Pinpoint the cell where the given text exists, returning its [X, Y] midpoint coordinate. 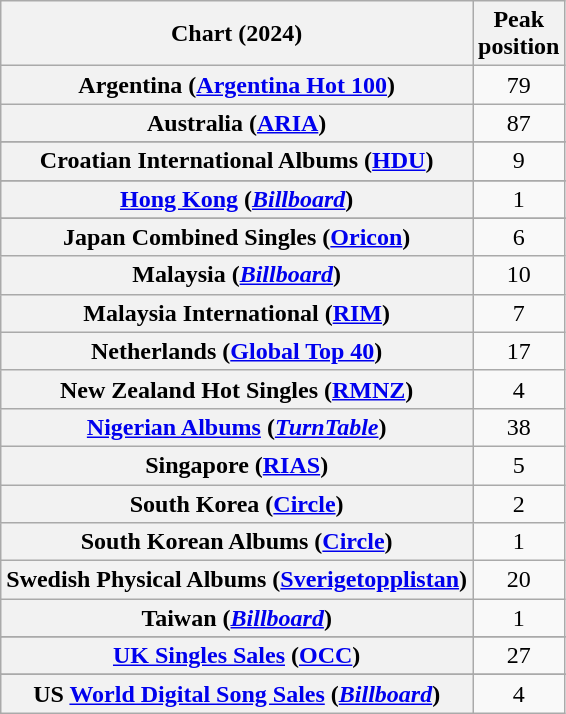
Malaysia (Billboard) [237, 275]
Taiwan (Billboard) [237, 618]
17 [519, 351]
38 [519, 427]
Netherlands (Global Top 40) [237, 351]
6 [519, 237]
UK Singles Sales (OCC) [237, 656]
South Korea (Circle) [237, 503]
Hong Kong (Billboard) [237, 199]
9 [519, 161]
2 [519, 503]
Peakposition [519, 34]
79 [519, 85]
Swedish Physical Albums (Sverigetopplistan) [237, 580]
27 [519, 656]
Nigerian Albums (TurnTable) [237, 427]
10 [519, 275]
20 [519, 580]
Croatian International Albums (HDU) [237, 161]
Malaysia International (RIM) [237, 313]
New Zealand Hot Singles (RMNZ) [237, 389]
87 [519, 123]
Japan Combined Singles (Oricon) [237, 237]
5 [519, 465]
US World Digital Song Sales (Billboard) [237, 694]
Chart (2024) [237, 34]
South Korean Albums (Circle) [237, 542]
7 [519, 313]
Australia (ARIA) [237, 123]
Singapore (RIAS) [237, 465]
Argentina (Argentina Hot 100) [237, 85]
